Search for the cell housing the specified text and yield its [X, Y] center coordinate. 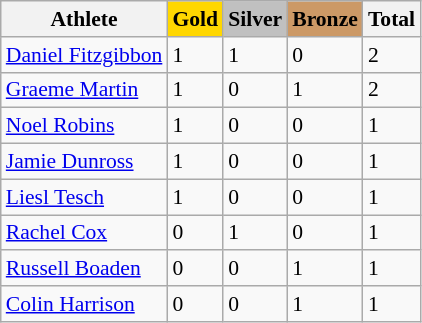
Noel Robins [84, 126]
Bronze [325, 19]
Russell Boaden [84, 269]
Jamie Dunross [84, 162]
Graeme Martin [84, 90]
Liesl Tesch [84, 197]
Rachel Cox [84, 233]
Total [392, 19]
Gold [195, 19]
Silver [255, 19]
Athlete [84, 19]
Colin Harrison [84, 304]
Daniel Fitzgibbon [84, 55]
